Scan for the cell matching the given text and deliver its [X, Y] coordinate at center. 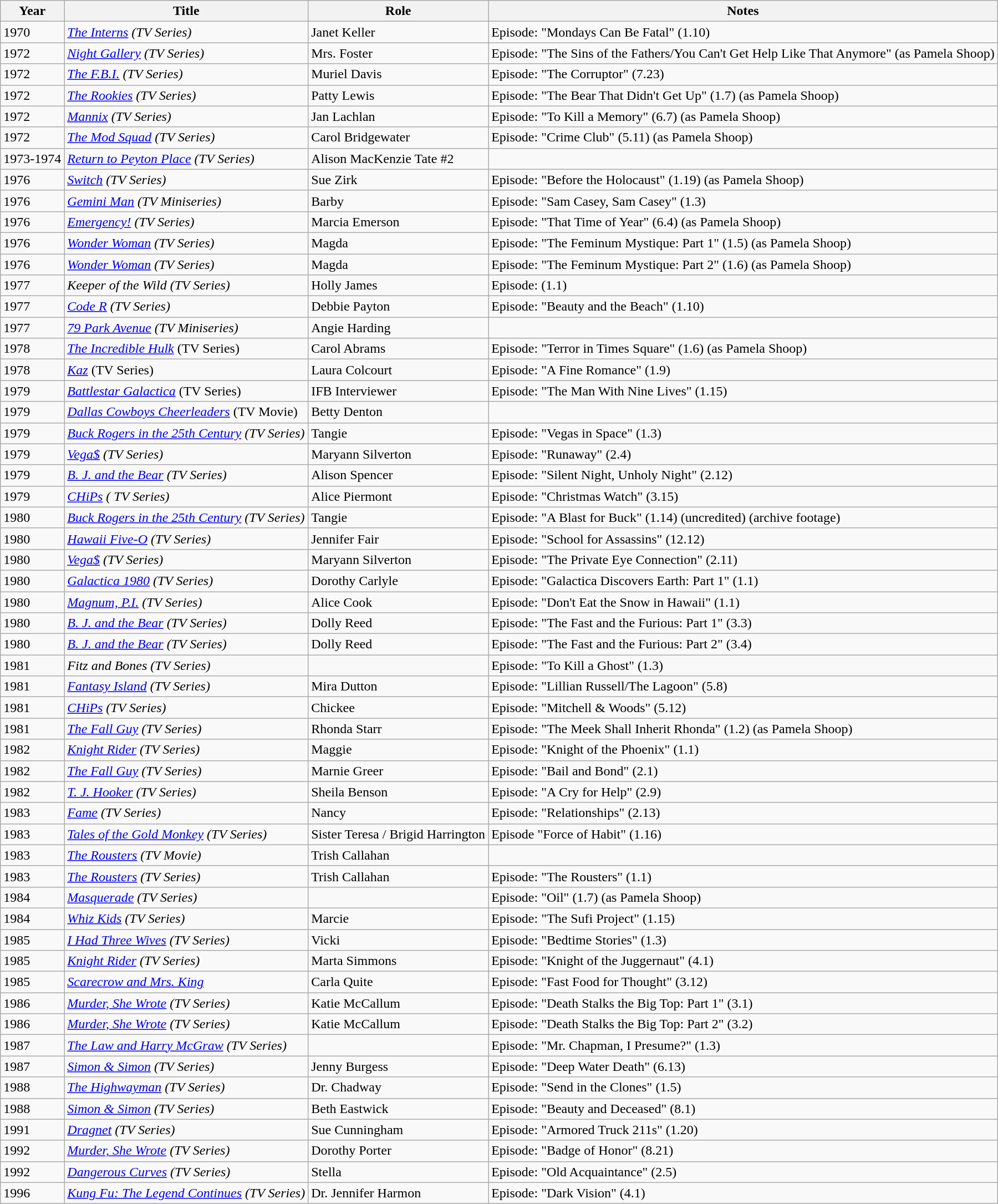
Muriel Davis [398, 74]
Angie Harding [398, 328]
Episode: "Lillian Russell/The Lagoon" (5.8) [743, 687]
Carol Abrams [398, 349]
Episode: "Crime Club" (5.11) (as Pamela Shoop) [743, 138]
Fame (TV Series) [186, 813]
Episode: "Christmas Watch" (3.15) [743, 496]
Mannix (TV Series) [186, 116]
CHiPs ( TV Series) [186, 496]
Episode: "Knight of the Phoenix" (1.1) [743, 750]
Episode: "Death Stalks the Big Top: Part 2" (3.2) [743, 1024]
Episode: "A Cry for Help" (2.9) [743, 792]
Jennifer Fair [398, 539]
Nancy [398, 813]
Marcie [398, 918]
Episode: "Armored Truck 211s" (1.20) [743, 1130]
Episode: "Old Acquaintance" (2.5) [743, 1172]
Episode: (1.1) [743, 286]
The Highwayman (TV Series) [186, 1088]
1970 [32, 32]
Episode: "The Bear That Didn't Get Up" (1.7) (as Pamela Shoop) [743, 95]
Episode: "Don't Eat the Snow in Hawaii" (1.1) [743, 602]
Galactica 1980 (TV Series) [186, 581]
Episode: "Sam Casey, Sam Casey" (1.3) [743, 201]
Episode: "The Feminum Mystique: Part 1" (1.5) (as Pamela Shoop) [743, 243]
Dr. Chadway [398, 1088]
The F.B.I. (TV Series) [186, 74]
Episode: "The Feminum Mystique: Part 2" (1.6) (as Pamela Shoop) [743, 265]
Sue Cunningham [398, 1130]
Battlestar Galactica (TV Series) [186, 391]
Maggie [398, 750]
Episode: "Silent Night, Unholy Night" (2.12) [743, 475]
Stella [398, 1172]
Kaz (TV Series) [186, 370]
Dangerous Curves (TV Series) [186, 1172]
Holly James [398, 286]
Episode: "To Kill a Ghost" (1.3) [743, 665]
Barby [398, 201]
1996 [32, 1193]
Alison MacKenzie Tate #2 [398, 159]
Episode: "Beauty and Deceased" (8.1) [743, 1109]
Episode: "Vegas in Space" (1.3) [743, 433]
Episode: "The Fast and the Furious: Part 1" (3.3) [743, 623]
Keeper of the Wild (TV Series) [186, 286]
Alice Cook [398, 602]
1991 [32, 1130]
Beth Eastwick [398, 1109]
Episode "Force of Habit" (1.16) [743, 834]
Episode: "Galactica Discovers Earth: Part 1" (1.1) [743, 581]
Fantasy Island (TV Series) [186, 687]
79 Park Avenue (TV Miniseries) [186, 328]
Episode: "That Time of Year" (6.4) (as Pamela Shoop) [743, 222]
IFB Interviewer [398, 391]
Episode: "School for Assassins" (12.12) [743, 539]
Episode: "Deep Water Death" (6.13) [743, 1066]
Dallas Cowboys Cheerleaders (TV Movie) [186, 412]
The Rousters (TV Series) [186, 876]
Kung Fu: The Legend Continues (TV Series) [186, 1193]
Episode: "Fast Food for Thought" (3.12) [743, 982]
The Incredible Hulk (TV Series) [186, 349]
Marta Simmons [398, 961]
Alison Spencer [398, 475]
Episode: "The Rousters" (1.1) [743, 876]
Betty Denton [398, 412]
Mira Dutton [398, 687]
Episode: "Send in the Clones" (1.5) [743, 1088]
Episode: "The Corruptor" (7.23) [743, 74]
1973-1974 [32, 159]
The Law and Harry McGraw (TV Series) [186, 1045]
Scarecrow and Mrs. King [186, 982]
Gemini Man (TV Miniseries) [186, 201]
Fitz and Bones (TV Series) [186, 665]
CHiPs (TV Series) [186, 708]
Night Gallery (TV Series) [186, 53]
The Rousters (TV Movie) [186, 855]
Episode: "Terror in Times Square" (1.6) (as Pamela Shoop) [743, 349]
Episode: "Mr. Chapman, I Presume?" (1.3) [743, 1045]
Sue Zirk [398, 180]
Sheila Benson [398, 792]
Episode: "A Blast for Buck" (1.14) (uncredited) (archive footage) [743, 517]
Episode: "Bail and Bond" (2.1) [743, 771]
Magnum, P.I. (TV Series) [186, 602]
Episode: "The Meek Shall Inherit Rhonda" (1.2) (as Pamela Shoop) [743, 729]
Carol Bridgewater [398, 138]
Episode: "Death Stalks the Big Top: Part 1" (3.1) [743, 1003]
Emergency! (TV Series) [186, 222]
Dr. Jennifer Harmon [398, 1193]
Rhonda Starr [398, 729]
Episode: "The Man With Nine Lives" (1.15) [743, 391]
Janet Keller [398, 32]
Masquerade (TV Series) [186, 897]
Dorothy Porter [398, 1151]
Episode: "Before the Holocaust" (1.19) (as Pamela Shoop) [743, 180]
Episode: "The Private Eye Connection" (2.11) [743, 560]
Marcia Emerson [398, 222]
Return to Peyton Place (TV Series) [186, 159]
Dorothy Carlyle [398, 581]
Episode: "The Sufi Project" (1.15) [743, 918]
Episode: "The Fast and the Furious: Part 2" (3.4) [743, 644]
Episode: "A Fine Romance" (1.9) [743, 370]
Year [32, 11]
Episode: "Knight of the Juggernaut" (4.1) [743, 961]
Mrs. Foster [398, 53]
Tales of the Gold Monkey (TV Series) [186, 834]
Dragnet (TV Series) [186, 1130]
Episode: "Mitchell & Woods" (5.12) [743, 708]
Chickee [398, 708]
Carla Quite [398, 982]
T. J. Hooker (TV Series) [186, 792]
Episode: "Mondays Can Be Fatal" (1.10) [743, 32]
Episode: "Bedtime Stories" (1.3) [743, 940]
The Rookies (TV Series) [186, 95]
Episode: "Relationships" (2.13) [743, 813]
Notes [743, 11]
The Interns (TV Series) [186, 32]
Episode: "Runaway" (2.4) [743, 454]
The Mod Squad (TV Series) [186, 138]
Debbie Payton [398, 307]
Alice Piermont [398, 496]
Marnie Greer [398, 771]
Whiz Kids (TV Series) [186, 918]
Episode: "Dark Vision" (4.1) [743, 1193]
Switch (TV Series) [186, 180]
Laura Colcourt [398, 370]
Title [186, 11]
Episode: "To Kill a Memory" (6.7) (as Pamela Shoop) [743, 116]
Code R (TV Series) [186, 307]
Hawaii Five-O (TV Series) [186, 539]
Vicki [398, 940]
Sister Teresa / Brigid Harrington [398, 834]
I Had Three Wives (TV Series) [186, 940]
Episode: "Beauty and the Beach" (1.10) [743, 307]
Role [398, 11]
Patty Lewis [398, 95]
Episode: "Badge of Honor" (8.21) [743, 1151]
Jan Lachlan [398, 116]
Episode: "Oil" (1.7) (as Pamela Shoop) [743, 897]
Jenny Burgess [398, 1066]
Episode: "The Sins of the Fathers/You Can't Get Help Like That Anymore" (as Pamela Shoop) [743, 53]
